Detect which cell encompasses the target text, then output its [X, Y] center coordinate. 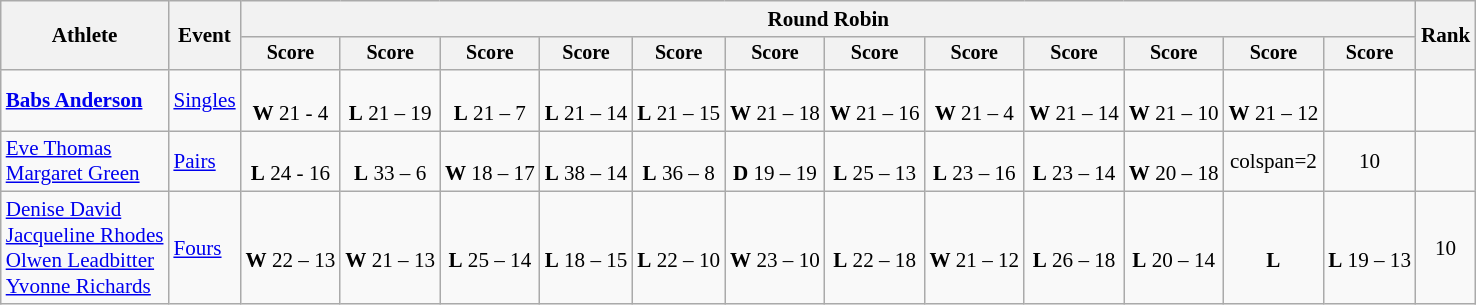
D 19 – 19 [775, 162]
W 20 – 18 [1174, 162]
W 23 – 10 [775, 248]
L 22 – 18 [875, 248]
L 22 – 10 [678, 248]
W 21 – 13 [390, 248]
Fours [204, 248]
Babs Anderson [85, 100]
Rank [1446, 36]
W 21 - 4 [291, 100]
Pairs [204, 162]
L 23 – 16 [974, 162]
L 36 – 8 [678, 162]
W 21 – 4 [974, 100]
colspan=2 [1274, 162]
L 19 – 13 [1370, 248]
L 21 – 14 [586, 100]
L 21 – 15 [678, 100]
W 18 – 17 [490, 162]
L 26 – 18 [1074, 248]
Denise DavidJacqueline RhodesOlwen LeadbitterYvonne Richards [85, 248]
Athlete [85, 36]
Event [204, 36]
L 21 – 7 [490, 100]
W 21 – 14 [1074, 100]
W 22 – 13 [291, 248]
W 21 – 18 [775, 100]
L 33 – 6 [390, 162]
L 25 – 14 [490, 248]
L 24 - 16 [291, 162]
L 23 – 14 [1074, 162]
L 25 – 13 [875, 162]
Eve ThomasMargaret Green [85, 162]
L 21 – 19 [390, 100]
Singles [204, 100]
L 18 – 15 [586, 248]
W 21 – 16 [875, 100]
Round Robin [828, 18]
L 20 – 14 [1174, 248]
L [1274, 248]
L 38 – 14 [586, 162]
W 21 – 10 [1174, 100]
